Capture the cell that displays the provided text and extract its [X, Y] central coordinate. 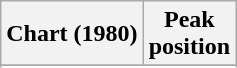
Chart (1980) [72, 34]
Peakposition [189, 34]
